Return the (X, Y) coordinate for the center point of the cell that contains the specified text.  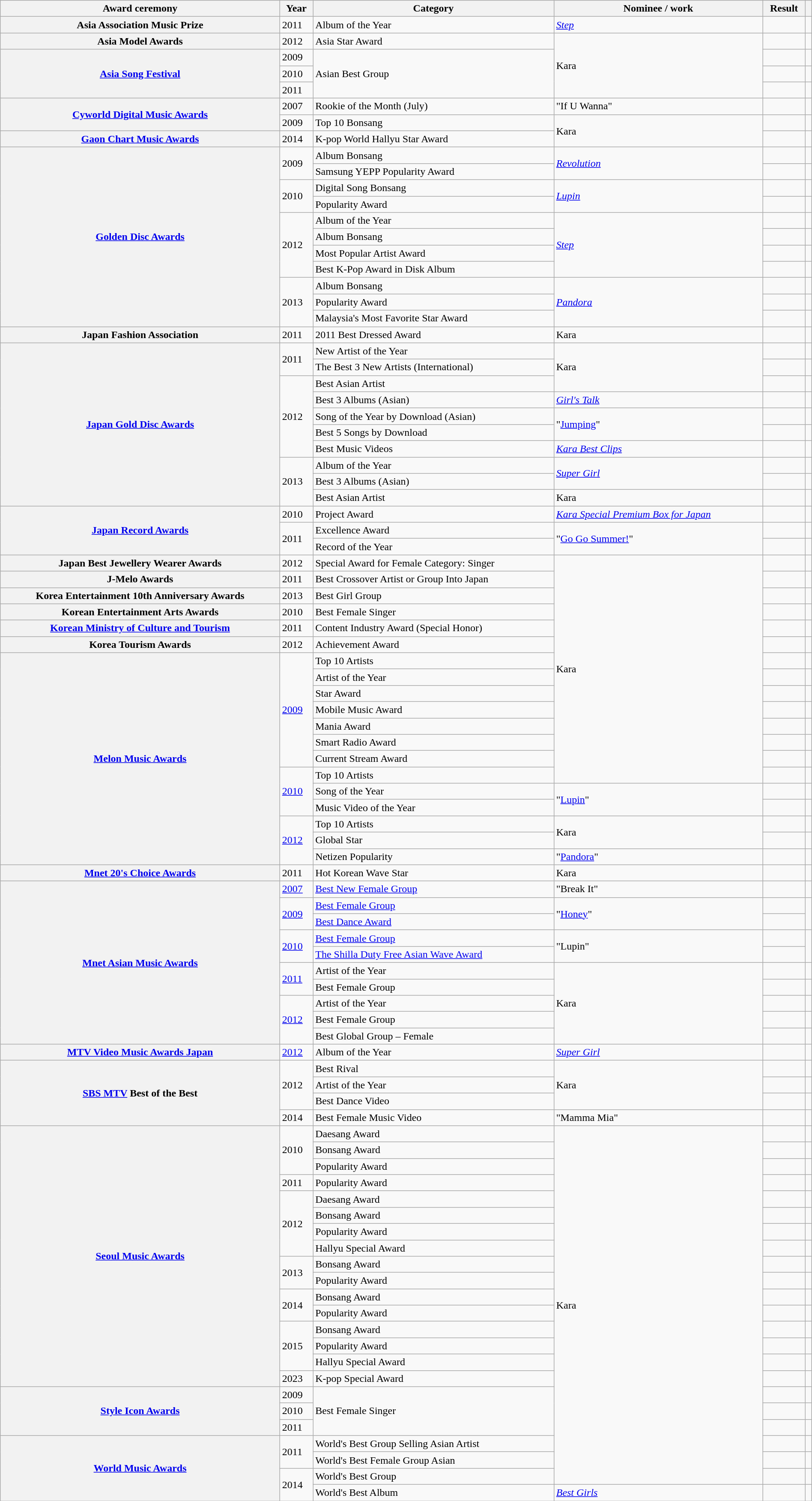
Best Girls (658, 1492)
K-pop World Hallyu Star Award (433, 139)
Best Dance Video (433, 1101)
Asia Model Awards (140, 41)
Category (433, 9)
World's Best Group Selling Asian Artist (433, 1444)
Best Crossover Artist or Group Into Japan (433, 579)
Golden Disc Awards (140, 237)
Best Rival (433, 1069)
Best Girl Group (433, 596)
Korean Ministry of Culture and Tourism (140, 628)
Korea Tourism Awards (140, 644)
Asia Star Award (433, 41)
Most Popular Artist Award (433, 253)
Lupin (658, 196)
The Shilla Duty Free Asian Wave Award (433, 954)
Top 10 Bonsang (433, 123)
"Mamma Mia" (658, 1118)
World's Best Group (433, 1476)
Netizen Popularity (433, 857)
Record of the Year (433, 547)
Mnet 20's Choice Awards (140, 873)
Malaysia's Most Favorite Star Award (433, 318)
Girl's Talk (658, 400)
"Jumping" (658, 424)
SBS MTV Best of the Best (140, 1093)
World's Best Female Group Asian (433, 1460)
K-pop Special Award (433, 1378)
Gaon Chart Music Awards (140, 139)
Song of the Year (433, 791)
The Best 3 New Artists (International) (433, 367)
Kara Special Premium Box for Japan (658, 514)
Best Female Music Video (433, 1118)
Asian Best Group (433, 74)
Result (784, 9)
"Pandora" (658, 857)
Japan Gold Disc Awards (140, 424)
Best Dance Award (433, 922)
Pandora (658, 302)
2011 Best Dressed Award (433, 335)
Asia Association Music Prize (140, 25)
Rookie of the Month (July) (433, 106)
Best Global Group – Female (433, 1036)
Nominee / work (658, 9)
"Honey" (658, 914)
"Go Go Summer!" (658, 539)
World Music Awards (140, 1468)
Best 5 Songs by Download (433, 432)
"Break It" (658, 889)
Content Industry Award (Special Honor) (433, 628)
Song of the Year by Download (Asian) (433, 416)
New Artist of the Year (433, 351)
Year (296, 9)
Korea Entertainment 10th Anniversary Awards (140, 596)
Mania Award (433, 726)
Special Award for Female Category: Singer (433, 563)
Revolution (658, 163)
Award ceremony (140, 9)
MTV Video Music Awards Japan (140, 1052)
Samsung YEPP Popularity Award (433, 171)
Seoul Music Awards (140, 1256)
Hot Korean Wave Star (433, 873)
Digital Song Bonsang (433, 188)
Mnet Asian Music Awards (140, 962)
Japan Record Awards (140, 530)
Japan Fashion Association (140, 335)
Music Video of the Year (433, 808)
Cyworld Digital Music Awards (140, 114)
Project Award (433, 514)
2015 (296, 1346)
Star Award (433, 693)
Global Star (433, 840)
Korean Entertainment Arts Awards (140, 612)
2023 (296, 1378)
World's Best Album (433, 1492)
Smart Radio Award (433, 743)
Kara Best Clips (658, 449)
Best Music Videos (433, 449)
Achievement Award (433, 644)
Best K-Pop Award in Disk Album (433, 270)
Current Stream Award (433, 759)
Mobile Music Award (433, 710)
Asia Song Festival (140, 74)
"If U Wanna" (658, 106)
Excellence Award (433, 530)
Japan Best Jewellery Wearer Awards (140, 563)
Best New Female Group (433, 889)
J-Melo Awards (140, 579)
Melon Music Awards (140, 758)
Style Icon Awards (140, 1411)
